Output the (x, y) coordinate of the center of the cell containing the given text.  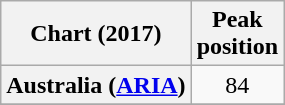
Peakposition (237, 34)
Chart (2017) (96, 34)
84 (237, 85)
Australia (ARIA) (96, 85)
